Identify which cell holds the provided text, then report its [X, Y] central coordinate. 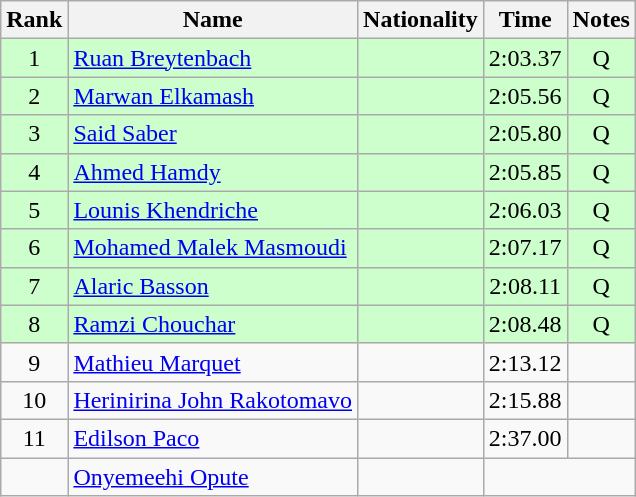
Ahmed Hamdy [213, 172]
2:08.11 [525, 286]
Onyemeehi Opute [213, 477]
Time [525, 20]
9 [34, 362]
8 [34, 324]
6 [34, 248]
4 [34, 172]
Alaric Basson [213, 286]
2:05.85 [525, 172]
Said Saber [213, 134]
2:07.17 [525, 248]
2:13.12 [525, 362]
Mohamed Malek Masmoudi [213, 248]
Mathieu Marquet [213, 362]
Nationality [421, 20]
Lounis Khendriche [213, 210]
10 [34, 400]
11 [34, 438]
Name [213, 20]
Notes [601, 20]
Herinirina John Rakotomavo [213, 400]
2:05.56 [525, 96]
2:03.37 [525, 58]
5 [34, 210]
2 [34, 96]
Ramzi Chouchar [213, 324]
7 [34, 286]
2:08.48 [525, 324]
2:37.00 [525, 438]
Marwan Elkamash [213, 96]
Rank [34, 20]
Ruan Breytenbach [213, 58]
1 [34, 58]
2:15.88 [525, 400]
Edilson Paco [213, 438]
2:06.03 [525, 210]
3 [34, 134]
2:05.80 [525, 134]
